Find where the given text appears and provide that cell's center as (x, y) coordinate. 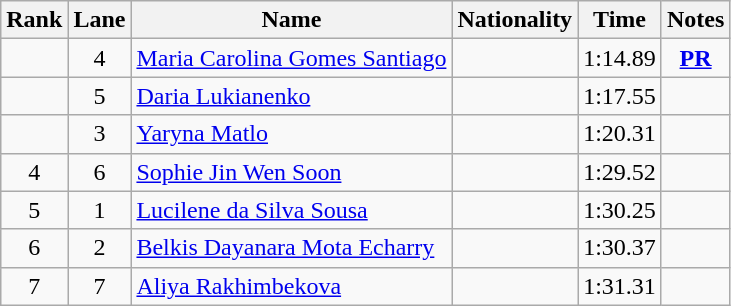
1:30.37 (620, 248)
3 (100, 134)
1:20.31 (620, 134)
Rank (34, 20)
1:31.31 (620, 286)
Maria Carolina Gomes Santiago (292, 58)
Nationality (515, 20)
Time (620, 20)
Aliya Rakhimbekova (292, 286)
2 (100, 248)
1:17.55 (620, 96)
Belkis Dayanara Mota Echarry (292, 248)
1:29.52 (620, 172)
Lucilene da Silva Sousa (292, 210)
1 (100, 210)
Lane (100, 20)
Daria Lukianenko (292, 96)
1:30.25 (620, 210)
PR (695, 58)
1:14.89 (620, 58)
Name (292, 20)
Notes (695, 20)
Sophie Jin Wen Soon (292, 172)
Yaryna Matlo (292, 134)
